Scan for the cell matching the given text and deliver its (x, y) coordinate at center. 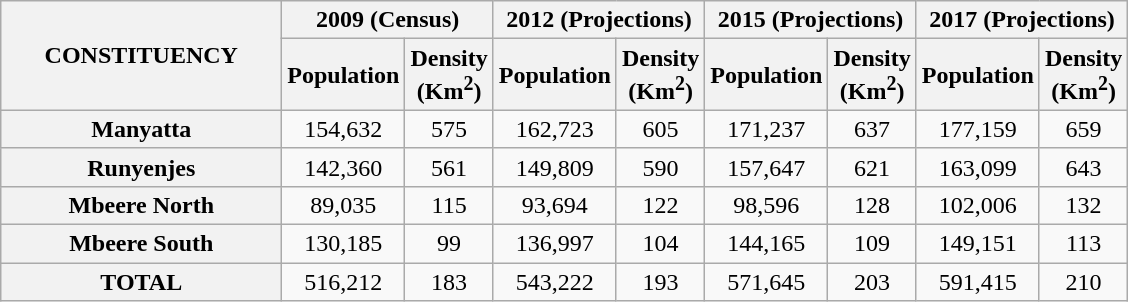
149,809 (554, 167)
104 (660, 244)
2009 (Census) (388, 20)
Mbeere South (142, 244)
89,035 (344, 205)
115 (449, 205)
102,006 (978, 205)
TOTAL (142, 282)
162,723 (554, 129)
109 (872, 244)
171,237 (766, 129)
Manyatta (142, 129)
144,165 (766, 244)
637 (872, 129)
Mbeere North (142, 205)
142,360 (344, 167)
621 (872, 167)
CONSTITUENCY (142, 56)
561 (449, 167)
98,596 (766, 205)
591,415 (978, 282)
132 (1083, 205)
203 (872, 282)
516,212 (344, 282)
2015 (Projections) (811, 20)
113 (1083, 244)
99 (449, 244)
575 (449, 129)
543,222 (554, 282)
2017 (Projections) (1022, 20)
2012 (Projections) (599, 20)
128 (872, 205)
605 (660, 129)
149,151 (978, 244)
Runyenjes (142, 167)
163,099 (978, 167)
130,185 (344, 244)
643 (1083, 167)
193 (660, 282)
183 (449, 282)
154,632 (344, 129)
122 (660, 205)
659 (1083, 129)
590 (660, 167)
157,647 (766, 167)
93,694 (554, 205)
571,645 (766, 282)
210 (1083, 282)
136,997 (554, 244)
177,159 (978, 129)
